For the text-containing cell, return its midpoint in (x, y) coordinate format. 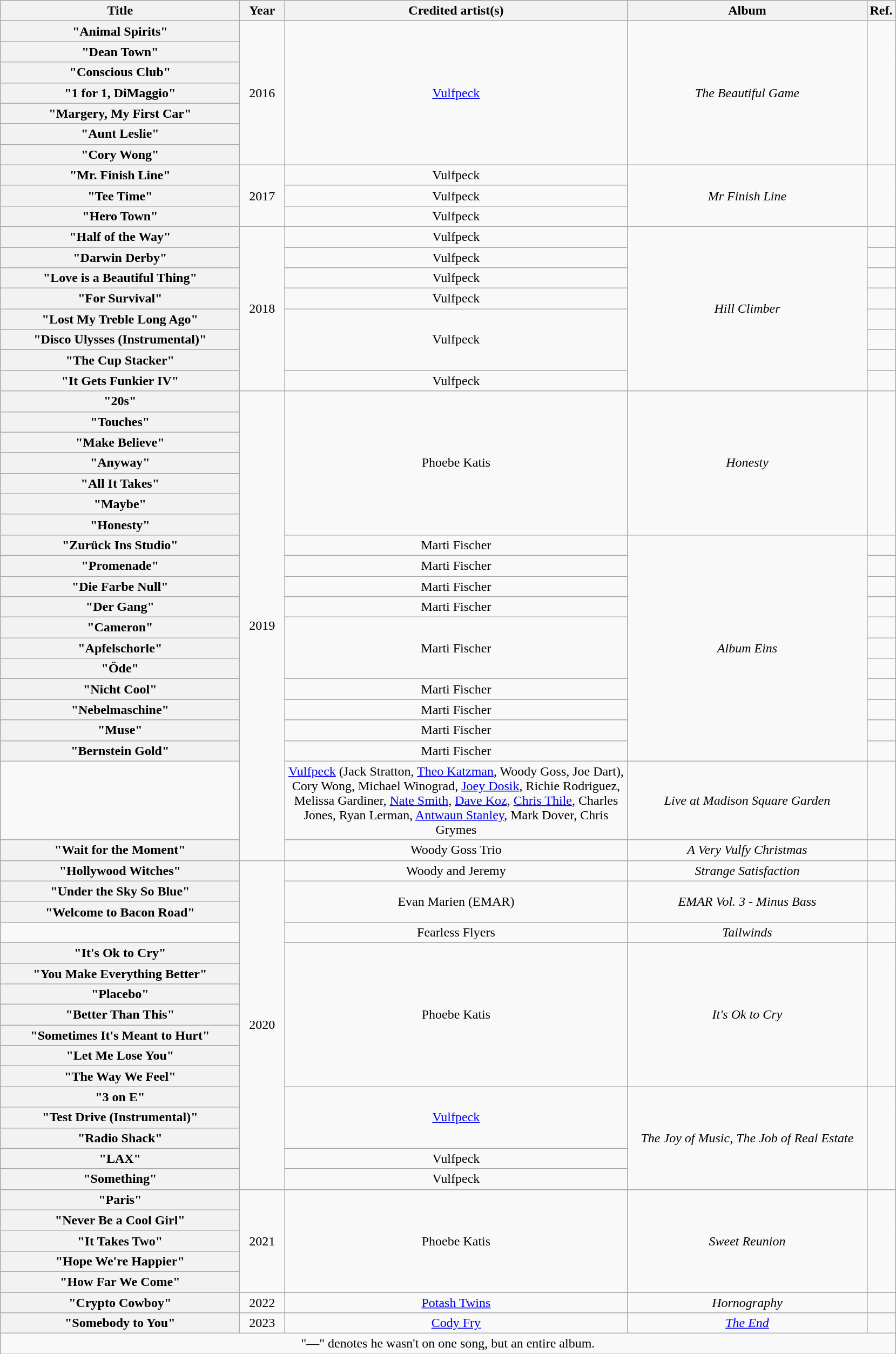
Hornography (747, 1302)
Live at Madison Square Garden (747, 800)
2021 (262, 1241)
2016 (262, 93)
"Sometimes It's Meant to Hurt" (120, 1035)
"Mr. Finish Line" (120, 175)
"How Far We Come" (120, 1282)
"Better Than This" (120, 1015)
Title (120, 11)
"Lost My Treble Long Ago" (120, 319)
"You Make Everything Better" (120, 974)
"The Way We Feel" (120, 1076)
"Paris" (120, 1200)
"It Gets Funkier IV" (120, 381)
"Under the Sky So Blue" (120, 891)
2017 (262, 196)
"It's Ok to Cry" (120, 953)
"Aunt Leslie" (120, 134)
"All It Takes" (120, 483)
"Disco Ulysses (Instrumental)" (120, 340)
"Bernstein Gold" (120, 751)
Woody Goss Trio (456, 850)
2019 (262, 625)
"Promenade" (120, 565)
"Let Me Lose You" (120, 1056)
Potash Twins (456, 1302)
EMAR Vol. 3 - Minus Bass (747, 901)
"Hollywood Witches" (120, 871)
Strange Satisfaction (747, 871)
"Wait for the Moment" (120, 850)
Fearless Flyers (456, 932)
2020 (262, 1025)
"Der Gang" (120, 607)
"Apfelschorle" (120, 648)
2023 (262, 1323)
"Nicht Cool" (120, 689)
"Make Believe" (120, 442)
"Tee Time" (120, 196)
"Placebo" (120, 994)
"Animal Spirits" (120, 31)
Ref. (881, 11)
"Something" (120, 1179)
Credited artist(s) (456, 11)
Sweet Reunion (747, 1241)
"20s" (120, 401)
Album Eins (747, 648)
The End (747, 1323)
"—" denotes he wasn't on one song, but an entire album. (448, 1344)
"Zurück Ins Studio" (120, 545)
"Darwin Derby" (120, 258)
A Very Vulfy Christmas (747, 850)
"Love is a Beautiful Thing" (120, 278)
"Never Be a Cool Girl" (120, 1220)
"Dean Town" (120, 52)
"Welcome to Bacon Road" (120, 912)
"3 on E" (120, 1097)
It's Ok to Cry (747, 1014)
"Crypto Cowboy" (120, 1302)
Evan Marien (EMAR) (456, 901)
The Joy of Music, The Job of Real Estate (747, 1138)
"Muse" (120, 730)
"Maybe" (120, 504)
"Radio Shack" (120, 1138)
Cody Fry (456, 1323)
"Honesty" (120, 524)
"Cory Wong" (120, 154)
"Nebelmaschine" (120, 710)
Mr Finish Line (747, 196)
"It Takes Two" (120, 1241)
2018 (262, 308)
Hill Climber (747, 308)
"LAX" (120, 1158)
"Touches" (120, 422)
Year (262, 11)
"Die Farbe Null" (120, 586)
"Test Drive (Instrumental)" (120, 1117)
"Half of the Way" (120, 237)
The Beautiful Game (747, 93)
Album (747, 11)
Honesty (747, 463)
Woody and Jeremy (456, 871)
"Margery, My First Car" (120, 113)
"Cameron" (120, 628)
"1 for 1, DiMaggio" (120, 93)
"Hope We're Happier" (120, 1261)
"For Survival" (120, 299)
"Hero Town" (120, 216)
2022 (262, 1302)
"Öde" (120, 669)
Tailwinds (747, 932)
"Somebody to You" (120, 1323)
"Conscious Club" (120, 72)
"Anyway" (120, 463)
"The Cup Stacker" (120, 360)
